Output the [X, Y] coordinate of the center of the cell containing the given text.  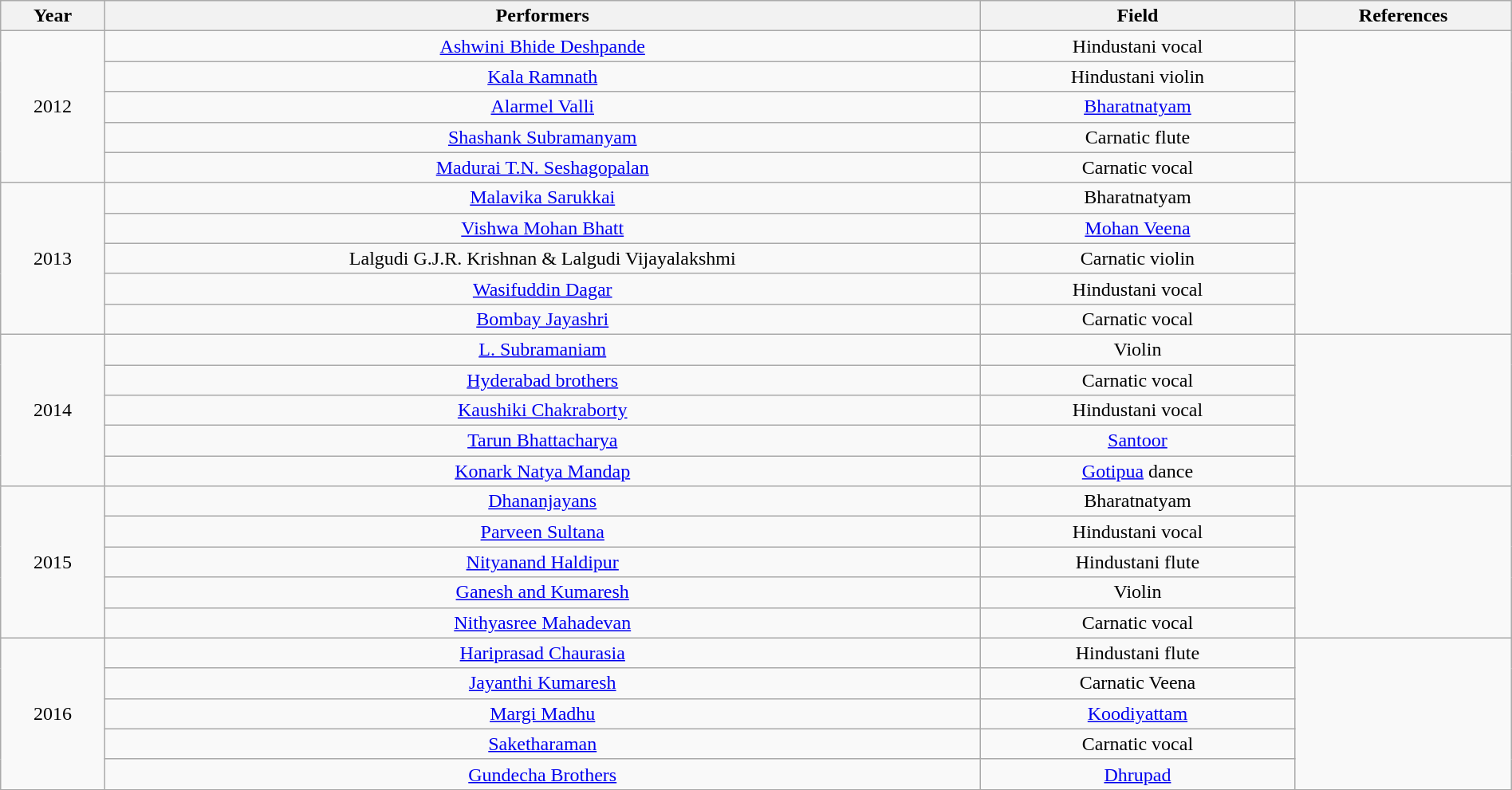
Alarmel Valli [542, 107]
Parveen Sultana [542, 532]
Ashwini Bhide Deshpande [542, 46]
Jayanthi Kumaresh [542, 683]
Tarun Bhattacharya [542, 441]
Gundecha Brothers [542, 774]
Year [53, 16]
Carnatic flute [1137, 137]
2015 [53, 562]
Field [1137, 16]
Konark Natya Mandap [542, 471]
2014 [53, 410]
Saketharaman [542, 744]
Carnatic Veena [1137, 683]
Ganesh and Kumaresh [542, 592]
Nithyasree Mahadevan [542, 623]
2012 [53, 107]
Mohan Veena [1137, 228]
Malavika Sarukkai [542, 198]
Gotipua dance [1137, 471]
Kala Ramnath [542, 77]
Carnatic violin [1137, 258]
Lalgudi G.J.R. Krishnan & Lalgudi Vijayalakshmi [542, 258]
Koodiyattam [1137, 713]
References [1404, 16]
2016 [53, 713]
Performers [542, 16]
Margi Madhu [542, 713]
Hariprasad Chaurasia [542, 653]
Shashank Subramanyam [542, 137]
Wasifuddin Dagar [542, 289]
Bombay Jayashri [542, 319]
Santoor [1137, 441]
Dhrupad [1137, 774]
L. Subramaniam [542, 349]
Kaushiki Chakraborty [542, 411]
Hyderabad brothers [542, 380]
Nityanand Haldipur [542, 562]
Dhananjayans [542, 501]
Vishwa Mohan Bhatt [542, 228]
2013 [53, 258]
Madurai T.N. Seshagopalan [542, 167]
Hindustani violin [1137, 77]
